Determine the (x, y) coordinate at the center of the cell enclosing the given text.  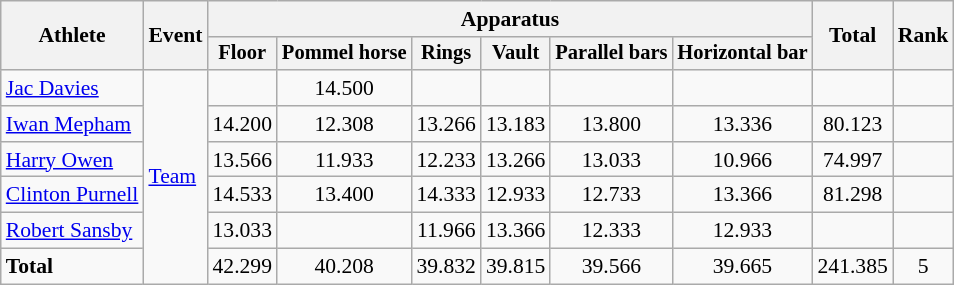
13.400 (344, 195)
74.997 (853, 160)
Iwan Mepham (72, 124)
39.815 (516, 267)
12.333 (611, 231)
39.665 (742, 267)
80.123 (853, 124)
14.333 (446, 195)
13.566 (242, 160)
Rank (924, 36)
39.566 (611, 267)
10.966 (742, 160)
12.308 (344, 124)
Apparatus (510, 19)
Clinton Purnell (72, 195)
Vault (516, 54)
13.183 (516, 124)
5 (924, 267)
39.832 (446, 267)
Pommel horse (344, 54)
11.933 (344, 160)
12.233 (446, 160)
Athlete (72, 36)
12.733 (611, 195)
14.500 (344, 88)
11.966 (446, 231)
Rings (446, 54)
13.800 (611, 124)
42.299 (242, 267)
Floor (242, 54)
14.533 (242, 195)
81.298 (853, 195)
40.208 (344, 267)
Harry Owen (72, 160)
Team (175, 177)
Robert Sansby (72, 231)
241.385 (853, 267)
Jac Davies (72, 88)
13.336 (742, 124)
Horizontal bar (742, 54)
14.200 (242, 124)
Event (175, 36)
Parallel bars (611, 54)
